Provide the (X, Y) coordinate of the cell's center where the given text is located.  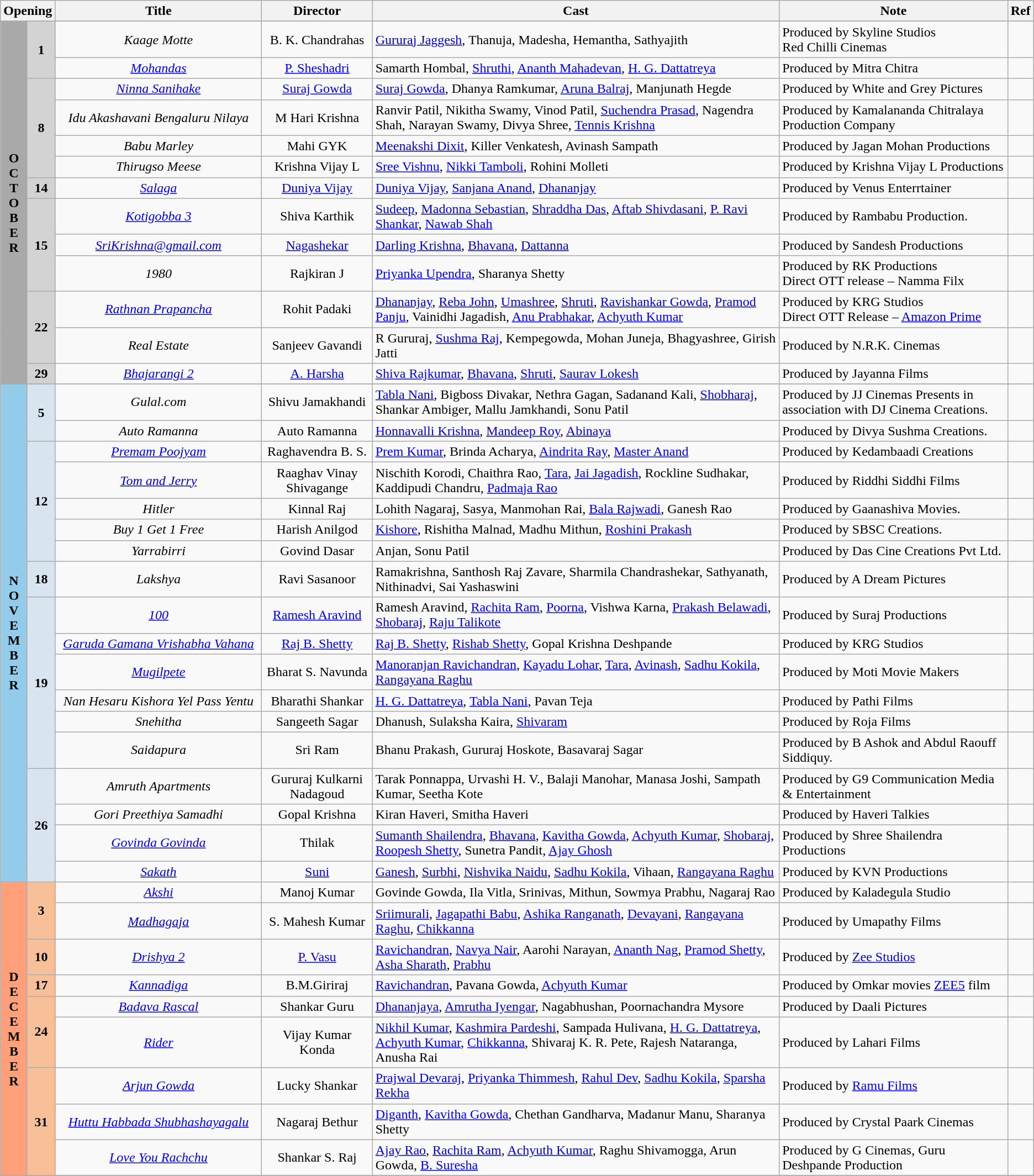
Tabla Nani, Bigboss Divakar, Nethra Gagan, Sadanand Kali, Shobharaj, Shankar Ambiger, Mallu Jamkhandi, Sonu Patil (576, 402)
Produced by Jagan Mohan Productions (894, 146)
Ramakrishna, Santhosh Raj Zavare, Sharmila Chandrashekar, Sathyanath, Nithinadvi, Sai Yashaswini (576, 579)
Produced by Omkar movies ZEE5 film (894, 985)
Shankar Guru (317, 1006)
Cast (576, 11)
1 (41, 50)
Produced by Pathi Films (894, 700)
Sakath (159, 872)
Produced by JJ Cinemas Presents in association with DJ Cinema Creations. (894, 402)
Gururaj Kulkarni Nadagoud (317, 785)
Tom and Jerry (159, 481)
Produced by Das Cine Creations Pvt Ltd. (894, 551)
Ninna Sanihake (159, 89)
Note (894, 11)
Dhananjay, Reba John, Umashree, Shruti, Ravishankar Gowda, Pramod Panju, Vainidhi Jagadish, Anu Prabhakar, Achyuth Kumar (576, 309)
Nagashekar (317, 245)
18 (41, 579)
Mahi GYK (317, 146)
Badava Rascal (159, 1006)
Govind Dasar (317, 551)
Duniya Vijay (317, 188)
Produced by Krishna Vijay L Productions (894, 167)
Akshi (159, 893)
Ravichandran, Navya Nair, Aarohi Narayan, Ananth Nag, Pramod Shetty, Asha Sharath, Prabhu (576, 957)
Sudeep, Madonna Sebastian, Shraddha Das, Aftab Shivdasani, P. Ravi Shankar, Nawab Shah (576, 217)
Lucky Shankar (317, 1086)
SriKrishna@gmail.com (159, 245)
Produced by White and Grey Pictures (894, 89)
Amruth Apartments (159, 785)
Govinde Gowda, Ila Vitla, Srinivas, Mithun, Sowmya Prabhu, Nagaraj Rao (576, 893)
Tarak Ponnappa, Urvashi H. V., Balaji Manohar, Manasa Joshi, Sampath Kumar, Seetha Kote (576, 785)
M Hari Krishna (317, 117)
Snehitha (159, 721)
Arjun Gowda (159, 1086)
Garuda Gamana Vrishabha Vahana (159, 644)
15 (41, 245)
Gopal Krishna (317, 815)
Sri Ram (317, 750)
Produced by Shree Shailendra Productions (894, 843)
NOVEMBER (14, 633)
12 (41, 502)
Bhanu Prakash, Gururaj Hoskote, Basavaraj Sagar (576, 750)
A. Harsha (317, 374)
31 (41, 1121)
Produced by Riddhi Siddhi Films (894, 481)
DECEMBER (14, 1029)
26 (41, 825)
Produced by KRG StudiosDirect OTT Release – Amazon Prime (894, 309)
Produced by Crystal Paark Cinemas (894, 1121)
Ramesh Aravind (317, 615)
Ravi Sasanoor (317, 579)
P. Sheshadri (317, 68)
Raj B. Shetty (317, 644)
Dhanush, Sulaksha Kaira, Shivaram (576, 721)
Huttu Habbada Shubhashayagalu (159, 1121)
Produced by Skyline Studios Red Chilli Cinemas (894, 40)
Nan Hesaru Kishora Yel Pass Yentu (159, 700)
Shivu Jamakhandi (317, 402)
Ranvir Patil, Nikitha Swamy, Vinod Patil, Suchendra Prasad, Nagendra Shah, Narayan Swamy, Divya Shree, Tennis Krishna (576, 117)
Premam Poojyam (159, 452)
Manoranjan Ravichandran, Kayadu Lohar, Tara, Avinash, Sadhu Kokila, Rangayana Raghu (576, 672)
Meenakshi Dixit, Killer Venkatesh, Avinash Sampath (576, 146)
Bharathi Shankar (317, 700)
Nikhil Kumar, Kashmira Pardeshi, Sampada Hulivana, H. G. Dattatreya, Achyuth Kumar, Chikkanna, Shivaraj K. R. Pete, Rajesh Nataranga, Anusha Rai (576, 1042)
Bhajarangi 2 (159, 374)
Sangeeth Sagar (317, 721)
Priyanka Upendra, Sharanya Shetty (576, 273)
Diganth, Kavitha Gowda, Chethan Gandharva, Madanur Manu, Sharanya Shetty (576, 1121)
Gori Preethiya Samadhi (159, 815)
Produced by Kaladegula Studio (894, 893)
Idu Akashavani Bengaluru Nilaya (159, 117)
Darling Krishna, Bhavana, Dattanna (576, 245)
Produced by G Cinemas, Guru Deshpande Production (894, 1158)
OCTOBER (14, 203)
Sriimurali, Jagapathi Babu, Ashika Ranganath, Devayani, Rangayana Raghu, Chikkanna (576, 921)
Lohith Nagaraj, Sasya, Manmohan Rai, Bala Rajwadi, Ganesh Rao (576, 509)
Prajwal Devaraj, Priyanka Thimmesh, Rahul Dev, Sadhu Kokila, Sparsha Rekha (576, 1086)
Thirugso Meese (159, 167)
Ganesh, Surbhi, Nishvika Naidu, Sadhu Kokila, Vihaan, Rangayana Raghu (576, 872)
Govinda Govinda (159, 843)
10 (41, 957)
Produced by SBSC Creations. (894, 530)
Thilak (317, 843)
Ramesh Aravind, Rachita Ram, Poorna, Vishwa Karna, Prakash Belawadi, Shobaraj, Raju Talikote (576, 615)
Rathnan Prapancha (159, 309)
Love You Rachchu (159, 1158)
Shiva Rajkumar, Bhavana, Shruti, Saurav Lokesh (576, 374)
Salaga (159, 188)
Produced by Gaanashiva Movies. (894, 509)
Kaage Motte (159, 40)
Produced by RK ProductionsDirect OTT release – Namma Filx (894, 273)
100 (159, 615)
5 (41, 413)
B.M.Giriraj (317, 985)
29 (41, 374)
Produced by Rambabu Production. (894, 217)
Produced by N.R.K. Cinemas (894, 345)
Kishore, Rishitha Malnad, Madhu Mithun, Roshini Prakash (576, 530)
Sanjeev Gavandi (317, 345)
Produced by Roja Films (894, 721)
Manoj Kumar (317, 893)
Sree Vishnu, Nikki Tamboli, Rohini Molleti (576, 167)
Produced by Divya Sushma Creations. (894, 431)
Gulal.com (159, 402)
Produced by Ramu Films (894, 1086)
Suraj Gowda (317, 89)
Dhananjaya, Amrutha Iyengar, Nagabhushan, Poornachandra Mysore (576, 1006)
Director (317, 11)
Produced by Haveri Talkies (894, 815)
Opening (28, 11)
Kotigobba 3 (159, 217)
Krishna Vijay L (317, 167)
Madhagaja (159, 921)
Produced by Venus Enterrtainer (894, 188)
Mugilpete (159, 672)
Kannadiga (159, 985)
Produced by B Ashok and Abdul Raouff Siddiquy. (894, 750)
S. Mahesh Kumar (317, 921)
Hitler (159, 509)
Sumanth Shailendra, Bhavana, Kavitha Gowda, Achyuth Kumar, Shobaraj, Roopesh Shetty, Sunetra Pandit, Ajay Ghosh (576, 843)
Drishya 2 (159, 957)
Rajkiran J (317, 273)
Ajay Rao, Rachita Ram, Achyuth Kumar, Raghu Shivamogga, Arun Gowda, B. Suresha (576, 1158)
Harish Anilgod (317, 530)
Produced by Kamalananda Chitralaya Production Company (894, 117)
R Gururaj, Sushma Raj, Kempegowda, Mohan Juneja, Bhagyashree, Girish Jatti (576, 345)
Bharat S. Navunda (317, 672)
Produced by KVN Productions (894, 872)
Real Estate (159, 345)
Kinnal Raj (317, 509)
1980 (159, 273)
Rohit Padaki (317, 309)
Produced by Daali Pictures (894, 1006)
Buy 1 Get 1 Free (159, 530)
Produced by Umapathy Films (894, 921)
24 (41, 1032)
Suraj Gowda, Dhanya Ramkumar, Aruna Balraj, Manjunath Hegde (576, 89)
P. Vasu (317, 957)
Saidapura (159, 750)
Vijay Kumar Konda (317, 1042)
Anjan, Sonu Patil (576, 551)
Raghavendra B. S. (317, 452)
Shankar S. Raj (317, 1158)
Mohandas (159, 68)
Duniya Vijay, Sanjana Anand, Dhananjay (576, 188)
8 (41, 128)
H. G. Dattatreya, Tabla Nani, Pavan Teja (576, 700)
Raj B. Shetty, Rishab Shetty, Gopal Krishna Deshpande (576, 644)
Title (159, 11)
Produced by Moti Movie Makers (894, 672)
Nagaraj Bethur (317, 1121)
Raaghav Vinay Shivagange (317, 481)
Ravichandran, Pavana Gowda, Achyuth Kumar (576, 985)
Ref (1021, 11)
Prem Kumar, Brinda Acharya, Aindrita Ray, Master Anand (576, 452)
Kiran Haveri, Smitha Haveri (576, 815)
3 (41, 910)
Produced by Sandesh Productions (894, 245)
Babu Marley (159, 146)
Lakshya (159, 579)
Produced by A Dream Pictures (894, 579)
Shiva Karthik (317, 217)
19 (41, 683)
Produced by G9 Communication Media & Entertainment (894, 785)
Rider (159, 1042)
Suni (317, 872)
Nischith Korodi, Chaithra Rao, Tara, Jai Jagadish, Rockline Sudhakar, Kaddipudi Chandru, Padmaja Rao (576, 481)
Produced by KRG Studios (894, 644)
Samarth Hombal, Shruthi, Ananth Mahadevan, H. G. Dattatreya (576, 68)
22 (41, 327)
Yarrabirri (159, 551)
B. K. Chandrahas (317, 40)
17 (41, 985)
Produced by Kedambaadi Creations (894, 452)
Produced by Lahari Films (894, 1042)
14 (41, 188)
Produced by Jayanna Films (894, 374)
Gururaj Jaggesh, Thanuja, Madesha, Hemantha, Sathyajith (576, 40)
Produced by Zee Studios (894, 957)
Honnavalli Krishna, Mandeep Roy, Abinaya (576, 431)
Produced by Mitra Chitra (894, 68)
Produced by Suraj Productions (894, 615)
